Determine the [x, y] coordinate at the center of the cell enclosing the given text.  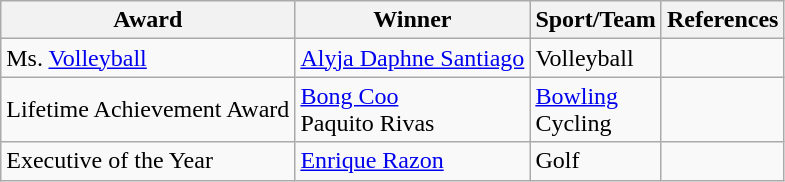
Winner [412, 20]
Executive of the Year [148, 161]
Ms. Volleyball [148, 58]
Volleyball [596, 58]
Sport/Team [596, 20]
Lifetime Achievement Award [148, 110]
Bong CooPaquito Rivas [412, 110]
Bowling Cycling [596, 110]
Alyja Daphne Santiago [412, 58]
Award [148, 20]
Golf [596, 161]
Enrique Razon [412, 161]
References [722, 20]
